Provide the [X, Y] coordinate of the cell's center where the given text is located.  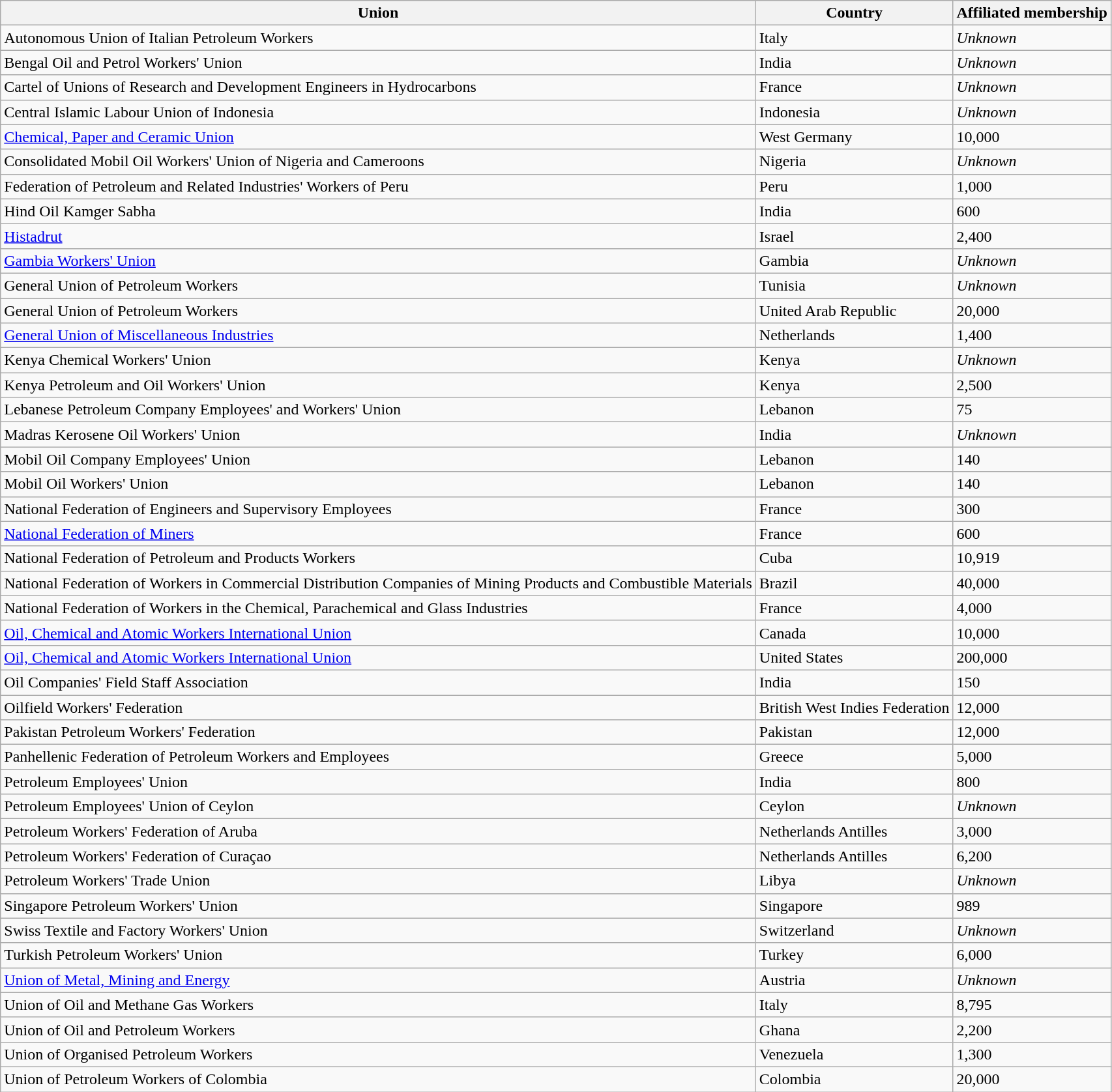
National Federation of Petroleum and Products Workers [378, 558]
Singapore Petroleum Workers' Union [378, 906]
2,200 [1032, 1029]
Union of Metal, Mining and Energy [378, 980]
Venezuela [854, 1054]
United Arab Republic [854, 311]
2,500 [1032, 385]
Cartel of Unions of Research and Development Engineers in Hydrocarbons [378, 87]
1,000 [1032, 186]
Federation of Petroleum and Related Industries' Workers of Peru [378, 186]
United States [854, 657]
1,400 [1032, 336]
Union of Oil and Petroleum Workers [378, 1029]
Autonomous Union of Italian Petroleum Workers [378, 38]
Ghana [854, 1029]
Pakistan [854, 732]
Petroleum Workers' Trade Union [378, 881]
Pakistan Petroleum Workers' Federation [378, 732]
3,000 [1032, 831]
Peru [854, 186]
West Germany [854, 137]
6,000 [1032, 955]
Histadrut [378, 236]
Union of Organised Petroleum Workers [378, 1054]
General Union of Miscellaneous Industries [378, 336]
Nigeria [854, 162]
Switzerland [854, 930]
Colombia [854, 1079]
10,919 [1032, 558]
Gambia Workers' Union [378, 261]
200,000 [1032, 657]
Libya [854, 881]
Affiliated membership [1032, 13]
Netherlands [854, 336]
Union of Oil and Methane Gas Workers [378, 1005]
Petroleum Employees' Union of Ceylon [378, 807]
National Federation of Miners [378, 534]
40,000 [1032, 583]
National Federation of Engineers and Supervisory Employees [378, 509]
300 [1032, 509]
Hind Oil Kamger Sabha [378, 211]
Petroleum Workers' Federation of Curaçao [378, 856]
Oilfield Workers' Federation [378, 707]
Turkey [854, 955]
989 [1032, 906]
Lebanese Petroleum Company Employees' and Workers' Union [378, 410]
2,400 [1032, 236]
Chemical, Paper and Ceramic Union [378, 137]
1,300 [1032, 1054]
Panhellenic Federation of Petroleum Workers and Employees [378, 757]
British West Indies Federation [854, 707]
Canada [854, 633]
Oil Companies' Field Staff Association [378, 682]
National Federation of Workers in the Chemical, Parachemical and Glass Industries [378, 608]
4,000 [1032, 608]
Kenya Chemical Workers' Union [378, 360]
75 [1032, 410]
Gambia [854, 261]
Mobil Oil Company Employees' Union [378, 459]
Cuba [854, 558]
National Federation of Workers in Commercial Distribution Companies of Mining Products and Combustible Materials [378, 583]
Turkish Petroleum Workers' Union [378, 955]
Brazil [854, 583]
Union [378, 13]
Mobil Oil Workers' Union [378, 484]
Kenya Petroleum and Oil Workers' Union [378, 385]
150 [1032, 682]
Austria [854, 980]
5,000 [1032, 757]
Country [854, 13]
Swiss Textile and Factory Workers' Union [378, 930]
Greece [854, 757]
6,200 [1032, 856]
8,795 [1032, 1005]
Central Islamic Labour Union of Indonesia [378, 112]
Petroleum Employees' Union [378, 782]
Israel [854, 236]
Madras Kerosene Oil Workers' Union [378, 435]
Consolidated Mobil Oil Workers' Union of Nigeria and Cameroons [378, 162]
Petroleum Workers' Federation of Aruba [378, 831]
Union of Petroleum Workers of Colombia [378, 1079]
Bengal Oil and Petrol Workers' Union [378, 63]
Singapore [854, 906]
Indonesia [854, 112]
Tunisia [854, 285]
Ceylon [854, 807]
800 [1032, 782]
